Pinpoint the cell where the given text exists, returning its [X, Y] midpoint coordinate. 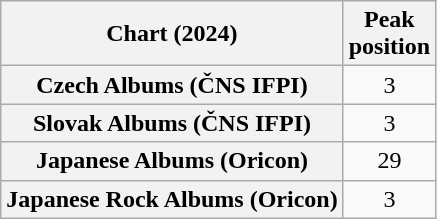
29 [389, 161]
Japanese Rock Albums (Oricon) [172, 199]
Japanese Albums (Oricon) [172, 161]
Slovak Albums (ČNS IFPI) [172, 123]
Czech Albums (ČNS IFPI) [172, 85]
Chart (2024) [172, 34]
Peakposition [389, 34]
